Scan for the cell matching the given text and deliver its [x, y] coordinate at center. 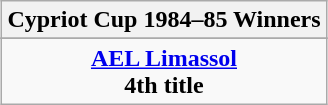
AEL Limassol4th title [164, 72]
Cypriot Cup 1984–85 Winners [164, 20]
